Scan for the cell matching the given text and deliver its (x, y) coordinate at center. 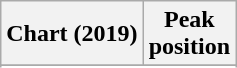
Peakposition (189, 34)
Chart (2019) (72, 34)
